Return the (x, y) coordinate for the center point of the cell that contains the specified text.  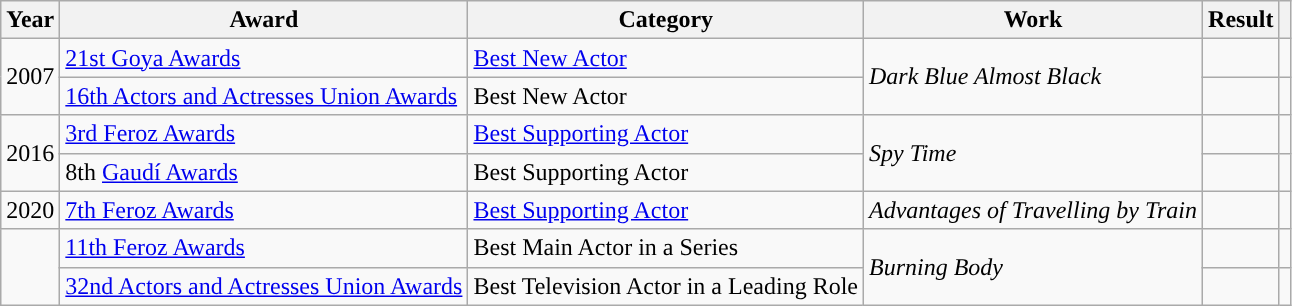
21st Goya Awards (264, 58)
Advantages of Travelling by Train (1032, 210)
2016 (30, 153)
Dark Blue Almost Black (1032, 77)
2007 (30, 77)
Best Main Actor in a Series (666, 248)
2020 (30, 210)
Result (1241, 20)
Burning Body (1032, 267)
Year (30, 20)
Spy Time (1032, 153)
32nd Actors and Actresses Union Awards (264, 286)
16th Actors and Actresses Union Awards (264, 96)
Work (1032, 20)
Award (264, 20)
11th Feroz Awards (264, 248)
8th Gaudí Awards (264, 172)
Best Television Actor in a Leading Role (666, 286)
7th Feroz Awards (264, 210)
3rd Feroz Awards (264, 134)
Category (666, 20)
